Detect which cell encompasses the target text, then output its (x, y) center coordinate. 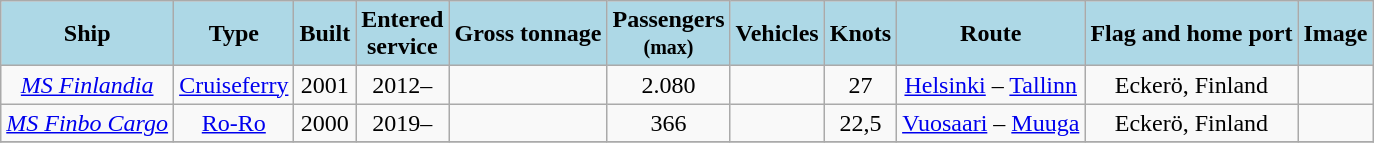
Route (991, 34)
2001 (325, 85)
Enteredservice (402, 34)
2.080 (668, 85)
2019– (402, 123)
22,5 (860, 123)
Knots (860, 34)
Helsinki – Tallinn (991, 85)
Vuosaari – Muuga (991, 123)
MS Finbo Cargo (88, 123)
366 (668, 123)
2000 (325, 123)
Ro-Ro (234, 123)
Image (1336, 34)
Ship (88, 34)
MS Finlandia (88, 85)
Vehicles (777, 34)
Passengers(max) (668, 34)
2012– (402, 85)
27 (860, 85)
Flag and home port (1192, 34)
Built (325, 34)
Type (234, 34)
Cruiseferry (234, 85)
Gross tonnage (528, 34)
